Capture the cell that displays the provided text and extract its (x, y) central coordinate. 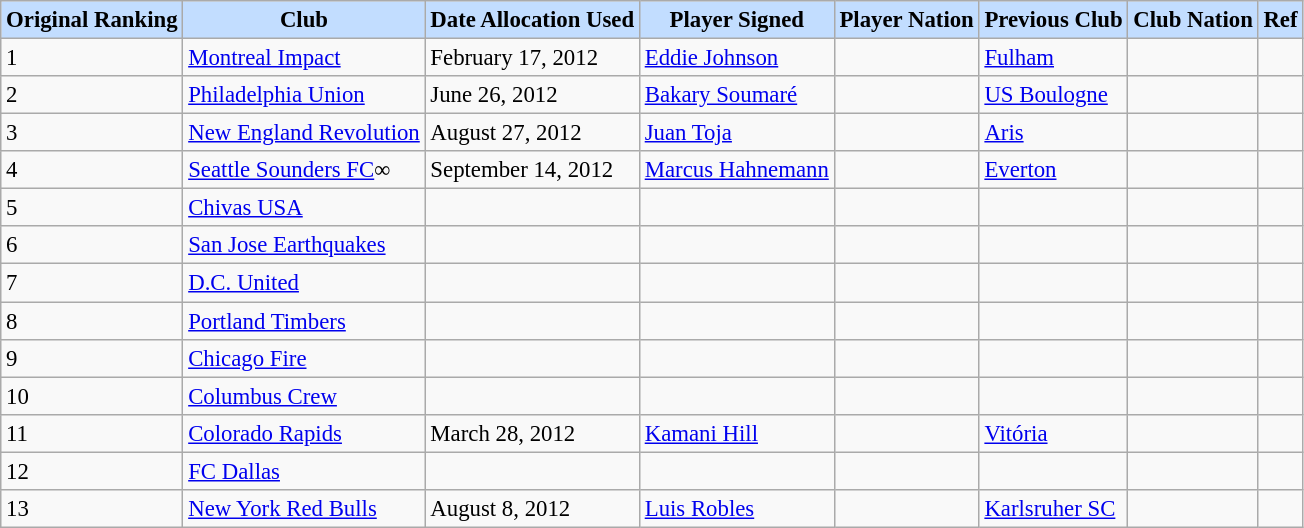
10 (92, 396)
13 (92, 509)
6 (92, 245)
New England Revolution (304, 133)
5 (92, 208)
August 27, 2012 (532, 133)
Vitória (1054, 433)
June 26, 2012 (532, 95)
August 8, 2012 (532, 509)
4 (92, 170)
Columbus Crew (304, 396)
7 (92, 283)
San Jose Earthquakes (304, 245)
Philadelphia Union (304, 95)
12 (92, 471)
Juan Toja (736, 133)
Club (304, 20)
Eddie Johnson (736, 58)
Marcus Hahnemann (736, 170)
9 (92, 358)
Seattle Sounders FC∞ (304, 170)
Fulham (1054, 58)
Player Signed (736, 20)
Club Nation (1193, 20)
Previous Club (1054, 20)
Player Nation (906, 20)
Portland Timbers (304, 321)
Bakary Soumaré (736, 95)
3 (92, 133)
Montreal Impact (304, 58)
US Boulogne (1054, 95)
FC Dallas (304, 471)
Everton (1054, 170)
Colorado Rapids (304, 433)
D.C. United (304, 283)
Ref (1280, 20)
New York Red Bulls (304, 509)
Original Ranking (92, 20)
8 (92, 321)
Luis Robles (736, 509)
2 (92, 95)
Chivas USA (304, 208)
September 14, 2012 (532, 170)
Karlsruher SC (1054, 509)
March 28, 2012 (532, 433)
Chicago Fire (304, 358)
1 (92, 58)
February 17, 2012 (532, 58)
11 (92, 433)
Aris (1054, 133)
Date Allocation Used (532, 20)
Kamani Hill (736, 433)
